Find where the given text appears and provide that cell's center as [x, y] coordinate. 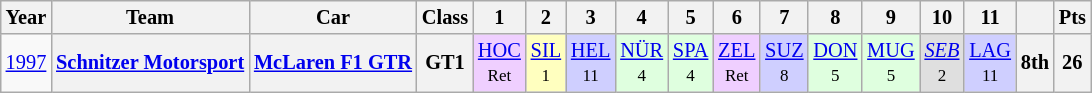
9 [890, 17]
Schnitzer Motorsport [150, 63]
LAG11 [990, 63]
ZELRet [736, 63]
3 [590, 17]
11 [990, 17]
5 [690, 17]
MUG5 [890, 63]
10 [942, 17]
26 [1072, 63]
Car [333, 17]
2 [546, 17]
8th [1035, 63]
SEB2 [942, 63]
McLaren F1 GTR [333, 63]
NÜR4 [642, 63]
Year [26, 17]
Class [445, 17]
1997 [26, 63]
6 [736, 17]
DON5 [835, 63]
HOCRet [500, 63]
GT1 [445, 63]
4 [642, 17]
HEL11 [590, 63]
SUZ8 [784, 63]
Pts [1072, 17]
7 [784, 17]
8 [835, 17]
1 [500, 17]
Team [150, 17]
SIL1 [546, 63]
SPA4 [690, 63]
